Detect which cell encompasses the target text, then output its (X, Y) center coordinate. 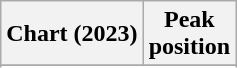
Chart (2023) (72, 34)
Peakposition (189, 34)
